Determine the [X, Y] coordinate at the center of the cell enclosing the given text.  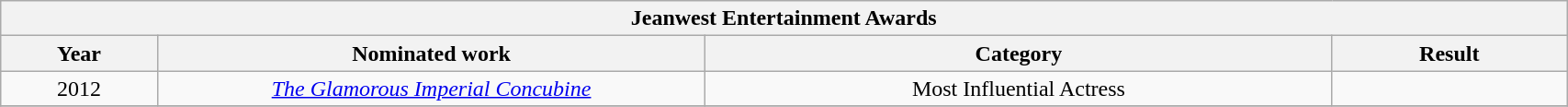
Category [1019, 53]
Year [79, 53]
The Glamorous Imperial Concubine [432, 89]
Nominated work [432, 53]
Jeanwest Entertainment Awards [784, 18]
2012 [79, 89]
Result [1450, 53]
Most Influential Actress [1019, 89]
